From the cell containing the given text, extract its center point as [X, Y] coordinate. 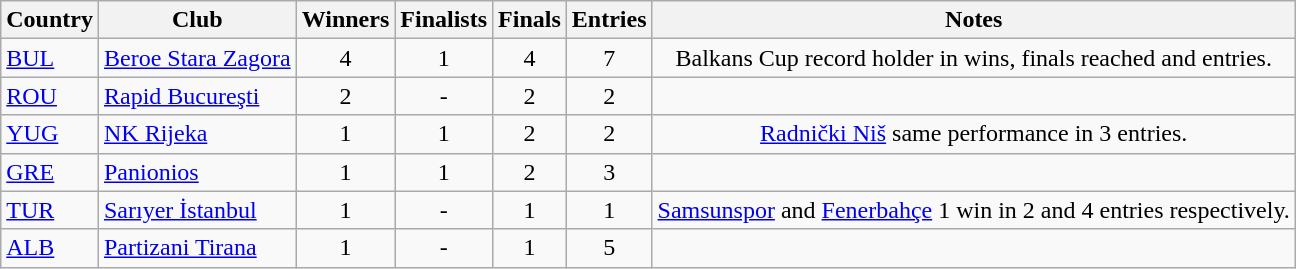
Panionios [197, 172]
Notes [974, 20]
7 [609, 58]
NK Rijeka [197, 134]
Club [197, 20]
ROU [50, 96]
Finals [530, 20]
Radnički Niš same performance in 3 entries. [974, 134]
TUR [50, 210]
ALB [50, 248]
BUL [50, 58]
Beroe Stara Zagora [197, 58]
3 [609, 172]
5 [609, 248]
Winners [346, 20]
Balkans Cup record holder in wins, finals reached and entries. [974, 58]
Partizani Tirana [197, 248]
Sarıyer İstanbul [197, 210]
Finalists [444, 20]
Entries [609, 20]
Country [50, 20]
Samsunspor and Fenerbahçe 1 win in 2 and 4 entries respectively. [974, 210]
Rapid Bucureşti [197, 96]
YUG [50, 134]
GRE [50, 172]
